Identify which cell holds the provided text, then report its [X, Y] central coordinate. 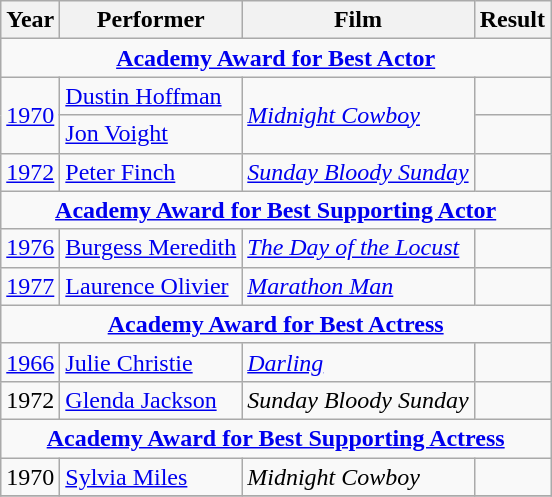
Year [30, 20]
Julie Christie [151, 362]
Academy Award for Best Supporting Actress [276, 438]
Academy Award for Best Actress [276, 324]
Burgess Meredith [151, 248]
Glenda Jackson [151, 400]
Academy Award for Best Supporting Actor [276, 210]
Academy Award for Best Actor [276, 58]
Dustin Hoffman [151, 96]
1966 [30, 362]
Sylvia Miles [151, 477]
Performer [151, 20]
Result [512, 20]
Jon Voight [151, 134]
Marathon Man [358, 286]
Peter Finch [151, 172]
Laurence Olivier [151, 286]
Film [358, 20]
Darling [358, 362]
1977 [30, 286]
The Day of the Locust [358, 248]
1976 [30, 248]
